From the cell containing the given text, extract its center point as (X, Y) coordinate. 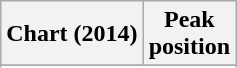
Chart (2014) (72, 34)
Peakposition (189, 34)
